Find where the given text appears and provide that cell's center as [x, y] coordinate. 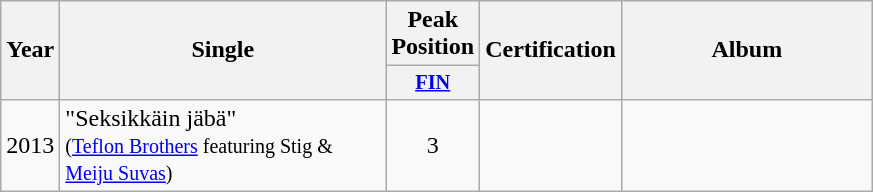
"Seksikkäin jäbä" (Teflon Brothers featuring Stig & Meiju Suvas) [223, 145]
Single [223, 50]
3 [433, 145]
Peak Position [433, 34]
Certification [551, 50]
Album [746, 50]
2013 [30, 145]
FIN [433, 83]
Year [30, 50]
